Determine the [X, Y] coordinate at the center of the cell enclosing the given text.  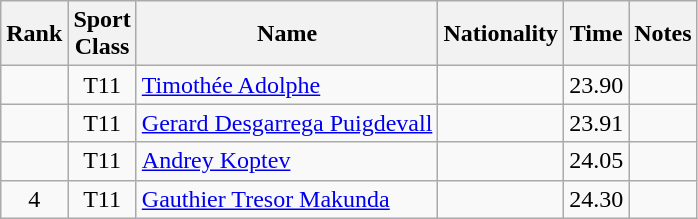
Nationality [501, 34]
23.90 [596, 85]
Gauthier Tresor Makunda [287, 199]
24.30 [596, 199]
24.05 [596, 161]
4 [34, 199]
Andrey Koptev [287, 161]
SportClass [102, 34]
Timothée Adolphe [287, 85]
Time [596, 34]
Name [287, 34]
Gerard Desgarrega Puigdevall [287, 123]
Rank [34, 34]
Notes [663, 34]
23.91 [596, 123]
